Locate the cell with the specified text and output its [x, y] center coordinate. 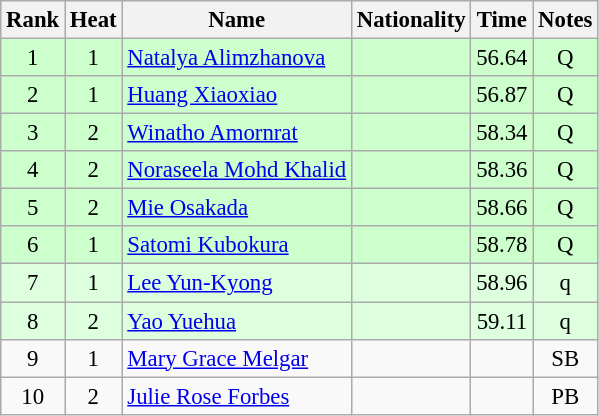
Rank [33, 20]
58.36 [502, 170]
58.66 [502, 208]
Nationality [410, 20]
Huang Xiaoxiao [237, 95]
Lee Yun-Kyong [237, 283]
6 [33, 245]
58.78 [502, 245]
5 [33, 208]
9 [33, 358]
Julie Rose Forbes [237, 396]
Notes [566, 20]
Name [237, 20]
4 [33, 170]
Noraseela Mohd Khalid [237, 170]
SB [566, 358]
56.87 [502, 95]
58.34 [502, 133]
Heat [94, 20]
58.96 [502, 283]
10 [33, 396]
59.11 [502, 321]
PB [566, 396]
Winatho Amornrat [237, 133]
7 [33, 283]
Mary Grace Melgar [237, 358]
56.64 [502, 58]
Natalya Alimzhanova [237, 58]
3 [33, 133]
Mie Osakada [237, 208]
8 [33, 321]
Yao Yuehua [237, 321]
Satomi Kubokura [237, 245]
Time [502, 20]
